Search for the cell housing the specified text and yield its [X, Y] center coordinate. 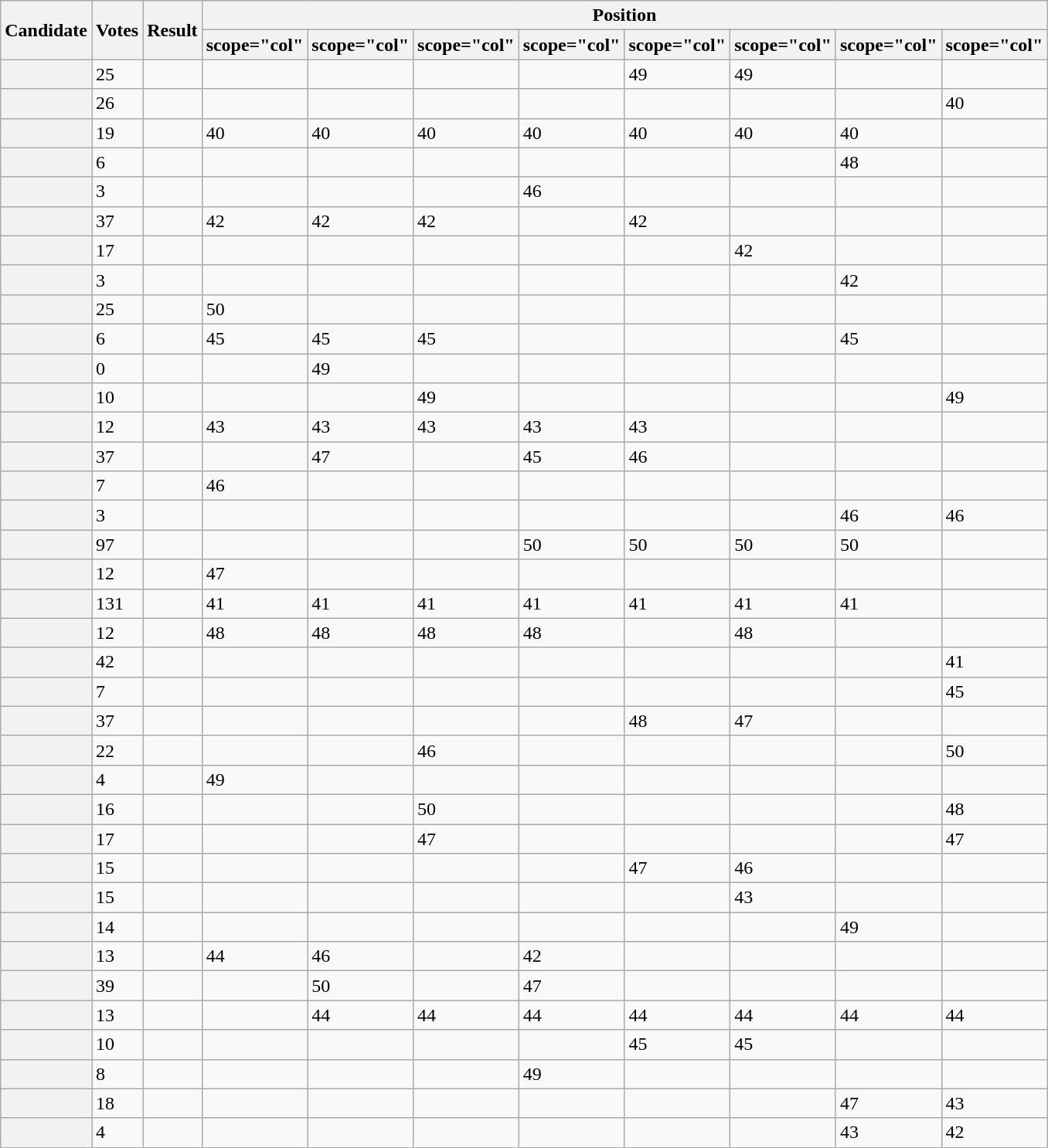
39 [117, 986]
Votes [117, 30]
16 [117, 809]
131 [117, 603]
Position [624, 15]
97 [117, 545]
0 [117, 369]
Result [172, 30]
18 [117, 1103]
19 [117, 133]
26 [117, 104]
22 [117, 750]
14 [117, 927]
Candidate [46, 30]
8 [117, 1074]
